Capture the cell that displays the provided text and extract its [X, Y] central coordinate. 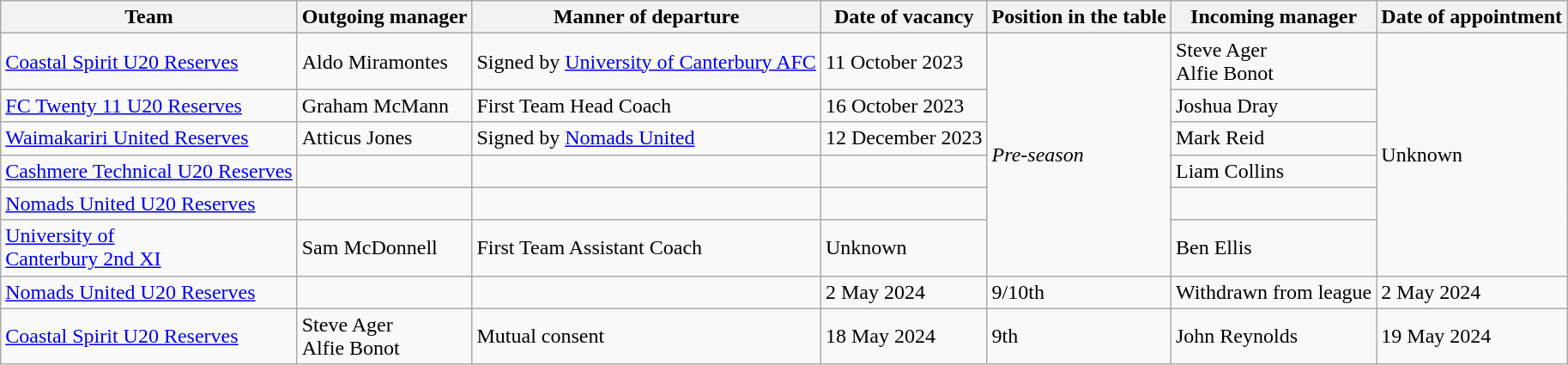
Graham McMann [384, 106]
Sam McDonnell [384, 247]
FC Twenty 11 U20 Reserves [149, 106]
Cashmere Technical U20 Reserves [149, 171]
19 May 2024 [1472, 337]
9/10th [1079, 292]
First Team Assistant Coach [646, 247]
Date of appointment [1472, 17]
12 December 2023 [904, 138]
Team [149, 17]
First Team Head Coach [646, 106]
18 May 2024 [904, 337]
Position in the table [1079, 17]
Withdrawn from league [1274, 292]
Mutual consent [646, 337]
Atticus Jones [384, 138]
Ben Ellis [1274, 247]
John Reynolds [1274, 337]
University ofCanterbury 2nd XI [149, 247]
16 October 2023 [904, 106]
Waimakariri United Reserves [149, 138]
Signed by Nomads United [646, 138]
Incoming manager [1274, 17]
Joshua Dray [1274, 106]
9th [1079, 337]
Pre-season [1079, 155]
Outgoing manager [384, 17]
Mark Reid [1274, 138]
Manner of departure [646, 17]
11 October 2023 [904, 62]
Date of vacancy [904, 17]
Liam Collins [1274, 171]
Signed by University of Canterbury AFC [646, 62]
Aldo Miramontes [384, 62]
